Return the [x, y] coordinate for the center point of the cell that contains the specified text.  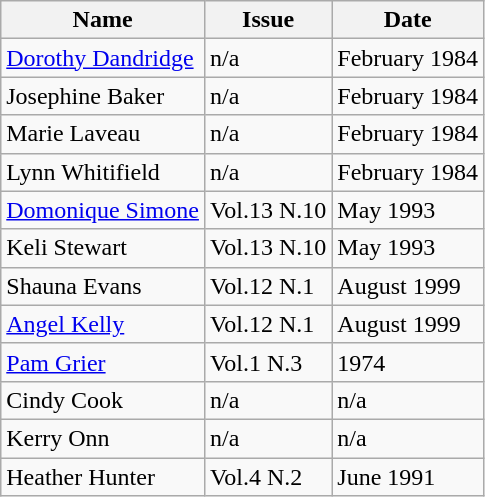
Pam Grier [103, 362]
Issue [268, 20]
Keli Stewart [103, 248]
Josephine Baker [103, 96]
Domonique Simone [103, 210]
Heather Hunter [103, 477]
Cindy Cook [103, 400]
June 1991 [408, 477]
Marie Laveau [103, 134]
Date [408, 20]
Shauna Evans [103, 286]
Angel Kelly [103, 324]
Dorothy Dandridge [103, 58]
1974 [408, 362]
Vol.4 N.2 [268, 477]
Name [103, 20]
Lynn Whitifield [103, 172]
Kerry Onn [103, 438]
Vol.1 N.3 [268, 362]
